Output the [X, Y] coordinate of the center of the cell containing the given text.  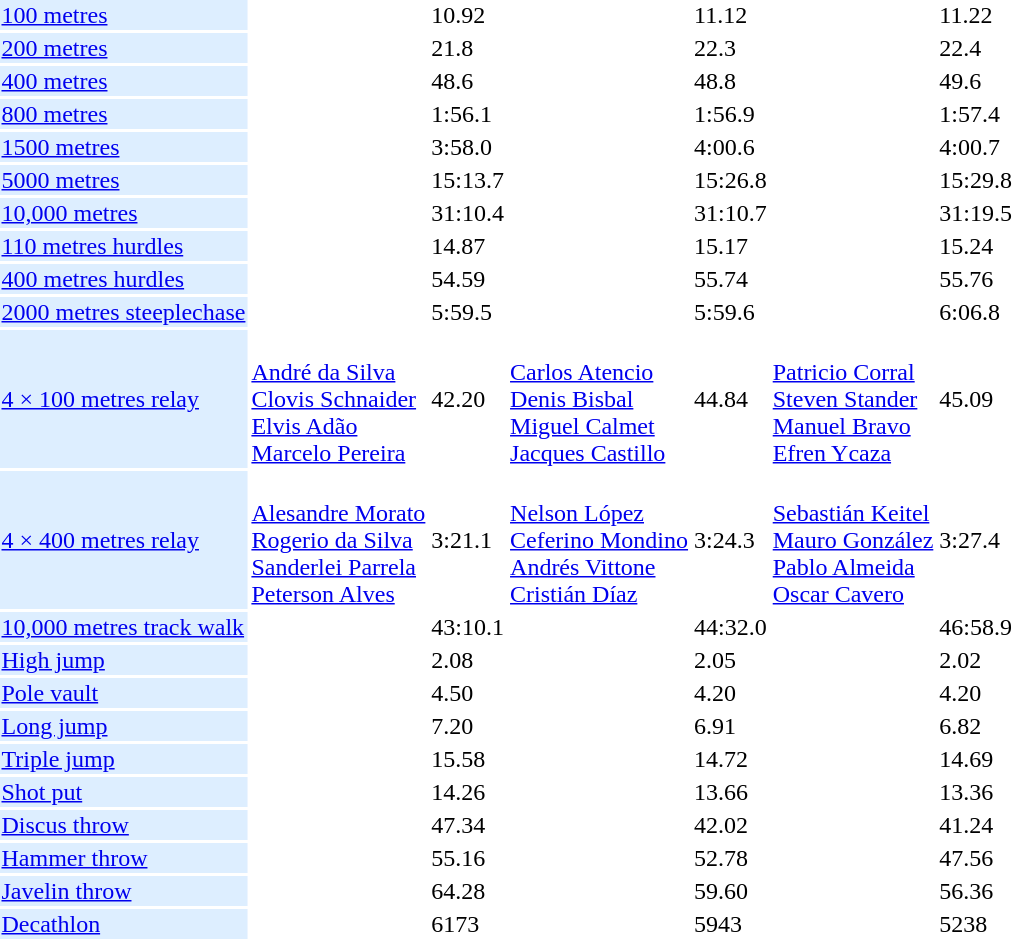
44:32.0 [731, 627]
42.02 [731, 825]
14.26 [468, 792]
31:10.7 [731, 213]
Pole vault [124, 693]
Hammer throw [124, 858]
4 × 400 metres relay [124, 540]
Long jump [124, 726]
André da SilvaClovis SchnaiderElvis AdãoMarcelo Pereira [338, 399]
Carlos AtencioDenis BisbalMiguel CalmetJacques Castillo [600, 399]
54.59 [468, 279]
Alesandre MoratoRogerio da SilvaSanderlei ParrelaPeterson Alves [338, 540]
13.66 [731, 792]
6173 [468, 924]
Triple jump [124, 759]
55.16 [468, 858]
15.58 [468, 759]
3:58.0 [468, 147]
6.91 [731, 726]
2.05 [731, 660]
1:56.1 [468, 114]
64.28 [468, 891]
15.17 [731, 246]
21.8 [468, 48]
3:21.1 [468, 540]
14.87 [468, 246]
48.8 [731, 81]
4.20 [731, 693]
2000 metres steeplechase [124, 312]
Patricio CorralSteven StanderManuel BravoEfren Ycaza [853, 399]
Shot put [124, 792]
Sebastián KeitelMauro GonzálezPablo AlmeidaOscar Cavero [853, 540]
52.78 [731, 858]
Discus throw [124, 825]
Nelson LópezCeferino MondinoAndrés VittoneCristián Díaz [600, 540]
Decathlon [124, 924]
Javelin throw [124, 891]
400 metres [124, 81]
110 metres hurdles [124, 246]
11.12 [731, 15]
7.20 [468, 726]
55.74 [731, 279]
5943 [731, 924]
48.6 [468, 81]
22.3 [731, 48]
4.50 [468, 693]
31:10.4 [468, 213]
200 metres [124, 48]
15:13.7 [468, 180]
400 metres hurdles [124, 279]
3:24.3 [731, 540]
15:26.8 [731, 180]
10,000 metres [124, 213]
1:56.9 [731, 114]
100 metres [124, 15]
44.84 [731, 399]
47.34 [468, 825]
5:59.5 [468, 312]
800 metres [124, 114]
10,000 metres track walk [124, 627]
2.08 [468, 660]
5000 metres [124, 180]
5:59.6 [731, 312]
59.60 [731, 891]
42.20 [468, 399]
4 × 100 metres relay [124, 399]
4:00.6 [731, 147]
14.72 [731, 759]
10.92 [468, 15]
1500 metres [124, 147]
High jump [124, 660]
43:10.1 [468, 627]
